Output the [x, y] coordinate of the center of the cell containing the given text.  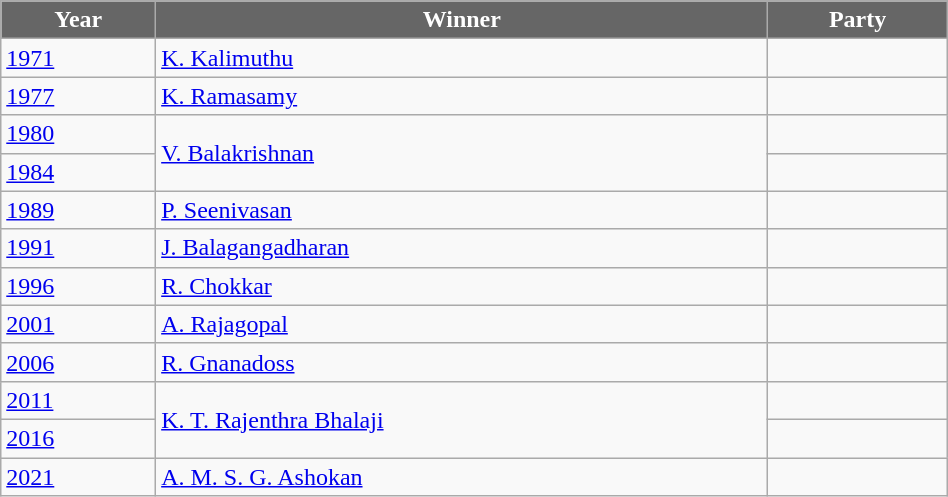
Year [78, 20]
R. Chokkar [462, 286]
V. Balakrishnan [462, 153]
K. T. Rajenthra Bhalaji [462, 419]
1996 [78, 286]
2021 [78, 477]
2011 [78, 400]
Party [858, 20]
2006 [78, 362]
K. Kalimuthu [462, 58]
K. Ramasamy [462, 96]
1971 [78, 58]
R. Gnanadoss [462, 362]
1977 [78, 96]
A. M. S. G. Ashokan [462, 477]
2016 [78, 438]
J. Balagangadharan [462, 248]
1989 [78, 210]
P. Seenivasan [462, 210]
1991 [78, 248]
A. Rajagopal [462, 324]
1984 [78, 172]
1980 [78, 134]
Winner [462, 20]
2001 [78, 324]
